Identify which cell holds the provided text, then report its (x, y) central coordinate. 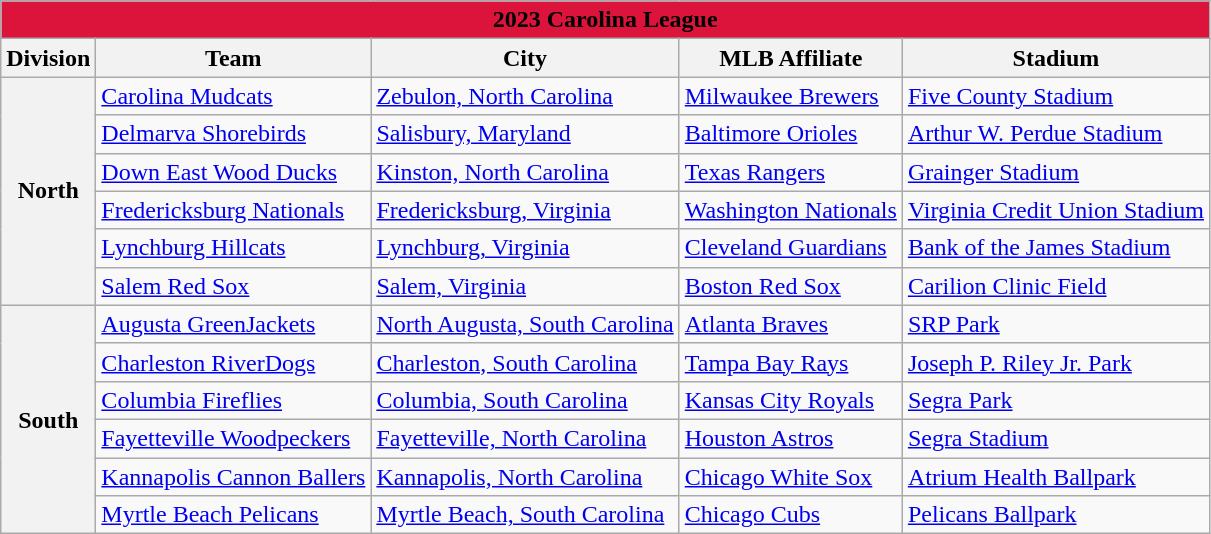
Myrtle Beach Pelicans (234, 515)
Chicago Cubs (790, 515)
Arthur W. Perdue Stadium (1056, 134)
Fredericksburg Nationals (234, 210)
Carilion Clinic Field (1056, 286)
Kinston, North Carolina (525, 172)
Kannapolis Cannon Ballers (234, 477)
Joseph P. Riley Jr. Park (1056, 362)
Kansas City Royals (790, 400)
Division (48, 58)
Cleveland Guardians (790, 248)
Tampa Bay Rays (790, 362)
Virginia Credit Union Stadium (1056, 210)
Columbia, South Carolina (525, 400)
SRP Park (1056, 324)
Carolina Mudcats (234, 96)
Segra Stadium (1056, 438)
Houston Astros (790, 438)
Down East Wood Ducks (234, 172)
Myrtle Beach, South Carolina (525, 515)
Team (234, 58)
MLB Affiliate (790, 58)
2023 Carolina League (606, 20)
South (48, 419)
Charleston RiverDogs (234, 362)
Atrium Health Ballpark (1056, 477)
Salisbury, Maryland (525, 134)
Washington Nationals (790, 210)
North Augusta, South Carolina (525, 324)
Bank of the James Stadium (1056, 248)
Charleston, South Carolina (525, 362)
Texas Rangers (790, 172)
Kannapolis, North Carolina (525, 477)
City (525, 58)
Pelicans Ballpark (1056, 515)
Boston Red Sox (790, 286)
Five County Stadium (1056, 96)
Augusta GreenJackets (234, 324)
Stadium (1056, 58)
Segra Park (1056, 400)
Lynchburg Hillcats (234, 248)
Zebulon, North Carolina (525, 96)
North (48, 191)
Baltimore Orioles (790, 134)
Milwaukee Brewers (790, 96)
Fayetteville Woodpeckers (234, 438)
Atlanta Braves (790, 324)
Salem, Virginia (525, 286)
Chicago White Sox (790, 477)
Salem Red Sox (234, 286)
Columbia Fireflies (234, 400)
Lynchburg, Virginia (525, 248)
Fredericksburg, Virginia (525, 210)
Fayetteville, North Carolina (525, 438)
Grainger Stadium (1056, 172)
Delmarva Shorebirds (234, 134)
